Detect which cell encompasses the target text, then output its [x, y] center coordinate. 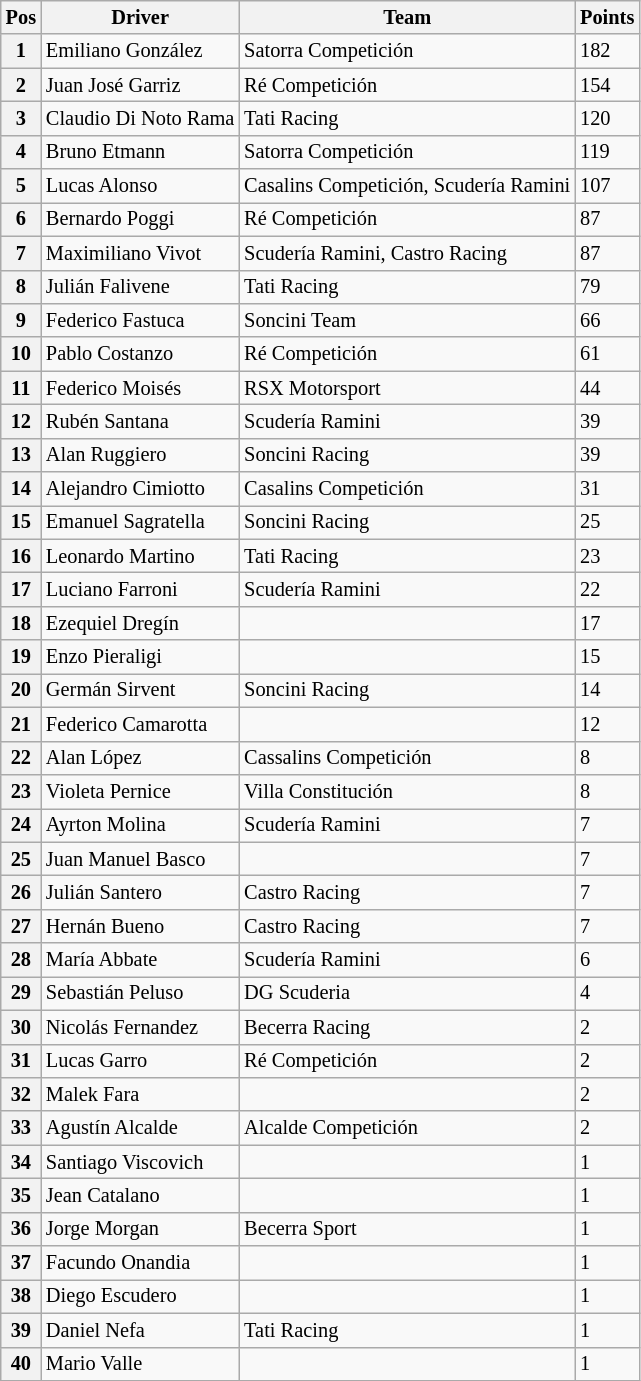
Becerra Sport [407, 1229]
66 [607, 320]
61 [607, 354]
5 [21, 186]
19 [21, 657]
Federico Moisés [140, 388]
Casalins Competición, Scudería Ramini [407, 186]
32 [21, 1094]
Juan Manuel Basco [140, 859]
35 [21, 1195]
Alejandro Cimiotto [140, 489]
Casalins Competición [407, 489]
Jean Catalano [140, 1195]
9 [21, 320]
Claudio Di Noto Rama [140, 118]
Santiago Viscovich [140, 1162]
24 [21, 825]
Ayrton Molina [140, 825]
16 [21, 556]
Enzo Pieraligi [140, 657]
11 [21, 388]
Hernán Bueno [140, 926]
37 [21, 1263]
Alcalde Competición [407, 1128]
Bernardo Poggi [140, 219]
Jorge Morgan [140, 1229]
Scudería Ramini, Castro Racing [407, 253]
Becerra Racing [407, 1027]
Alan Ruggiero [140, 455]
Julián Falivene [140, 287]
Diego Escudero [140, 1296]
Julián Santero [140, 892]
10 [21, 354]
Germán Sirvent [140, 690]
Agustín Alcalde [140, 1128]
RSX Motorsport [407, 388]
Ezequiel Dregín [140, 623]
28 [21, 960]
Team [407, 17]
Cassalins Competición [407, 758]
Points [607, 17]
21 [21, 724]
Pablo Costanzo [140, 354]
Facundo Onandia [140, 1263]
Luciano Farroni [140, 589]
Federico Fastuca [140, 320]
Emiliano González [140, 51]
79 [607, 287]
Alan López [140, 758]
Rubén Santana [140, 421]
Nicolás Fernandez [140, 1027]
20 [21, 690]
Bruno Etmann [140, 152]
Emanuel Sagratella [140, 522]
182 [607, 51]
Leonardo Martino [140, 556]
Violeta Pernice [140, 791]
Lucas Garro [140, 1061]
119 [607, 152]
26 [21, 892]
120 [607, 118]
38 [21, 1296]
44 [607, 388]
Driver [140, 17]
30 [21, 1027]
Pos [21, 17]
34 [21, 1162]
Sebastián Peluso [140, 993]
Villa Constitución [407, 791]
40 [21, 1364]
Juan José Garriz [140, 85]
Mario Valle [140, 1364]
Federico Camarotta [140, 724]
18 [21, 623]
Lucas Alonso [140, 186]
36 [21, 1229]
DG Scuderia [407, 993]
154 [607, 85]
13 [21, 455]
29 [21, 993]
Maximiliano Vivot [140, 253]
Malek Fara [140, 1094]
Daniel Nefa [140, 1330]
107 [607, 186]
María Abbate [140, 960]
27 [21, 926]
3 [21, 118]
33 [21, 1128]
Soncini Team [407, 320]
